Pinpoint the cell where the given text exists, returning its [X, Y] midpoint coordinate. 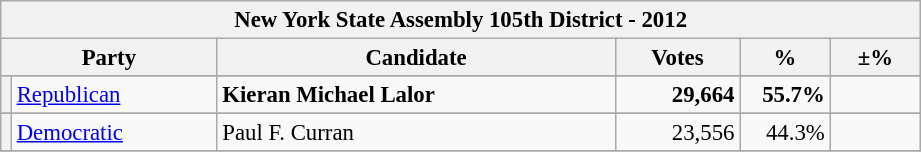
% [785, 58]
Democratic [114, 133]
Kieran Michael Lalor [416, 95]
Paul F. Curran [416, 133]
23,556 [678, 133]
Republican [114, 95]
29,664 [678, 95]
Party [109, 58]
55.7% [785, 95]
New York State Assembly 105th District - 2012 [461, 20]
Candidate [416, 58]
±% [875, 58]
44.3% [785, 133]
Votes [678, 58]
